Provide the [X, Y] coordinate of the cell's center where the given text is located.  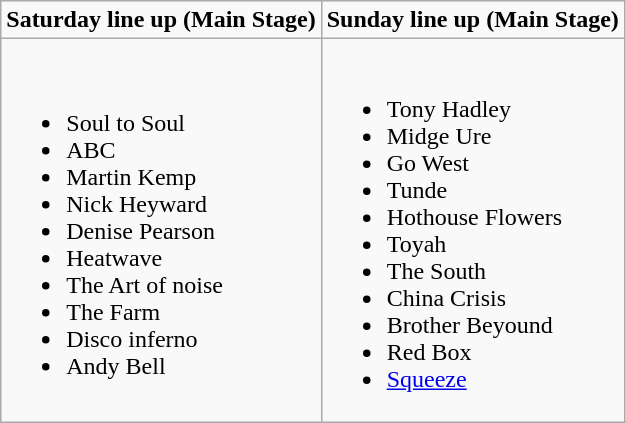
Sunday line up (Main Stage) [472, 20]
Saturday line up (Main Stage) [161, 20]
Soul to SoulABCMartin KempNick HeywardDenise PearsonHeatwaveThe Art of noiseThe FarmDisco infernoAndy Bell [161, 230]
Tony HadleyMidge UreGo WestTundeHothouse FlowersToyahThe SouthChina CrisisBrother BeyoundRed BoxSqueeze [472, 230]
